Scan for the cell matching the given text and deliver its [X, Y] coordinate at center. 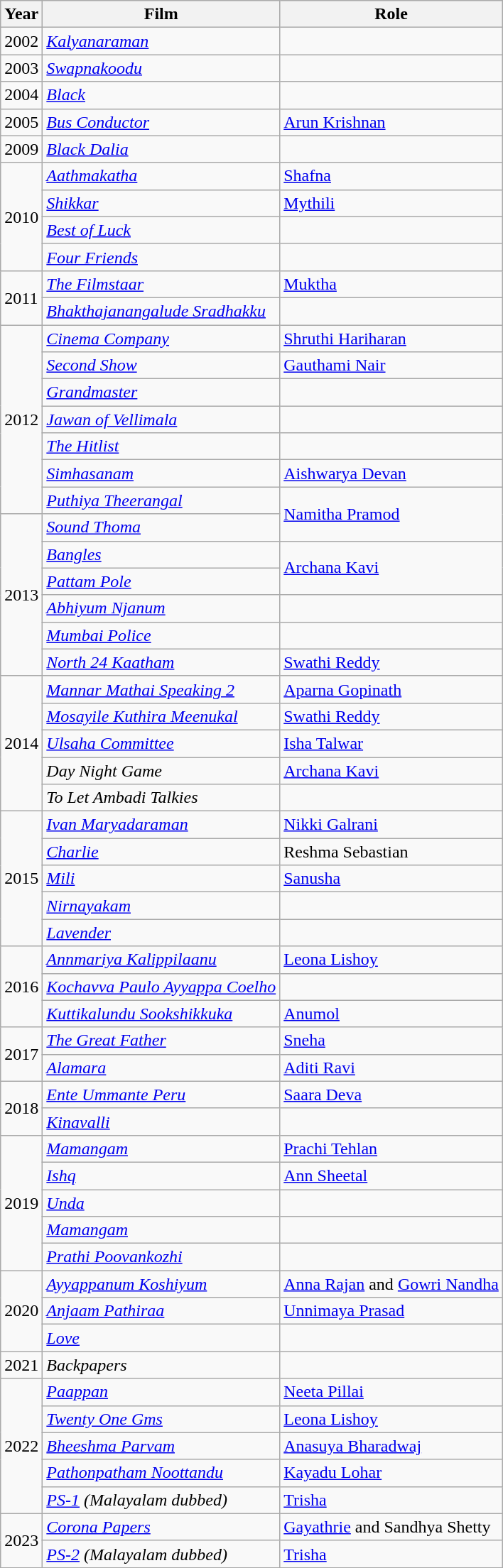
Bus Conductor [161, 122]
Ulsaha Committee [161, 743]
Sound Thoma [161, 527]
Sneha [391, 1041]
Kochavva Paulo Ayyappa Coelho [161, 987]
To Let Ambadi Talkies [161, 798]
Kayadu Lohar [391, 1473]
Annmariya Kalippilaanu [161, 960]
PS-1 (Malayalam dubbed) [161, 1500]
Mumbai Police [161, 635]
Grandmaster [161, 393]
Abhiyum Njanum [161, 608]
2016 [21, 987]
Four Friends [161, 257]
2013 [21, 595]
2003 [21, 68]
Lavender [161, 933]
Twenty One Gms [161, 1419]
Saara Deva [391, 1095]
Role [391, 14]
Kinavalli [161, 1122]
Aparna Gopinath [391, 689]
Aishwarya Devan [391, 473]
Unnimaya Prasad [391, 1311]
Day Night Game [161, 770]
2010 [21, 216]
2004 [21, 95]
Gauthami Nair [391, 366]
Neeta Pillai [391, 1392]
Shikkar [161, 203]
2012 [21, 420]
Nirnayakam [161, 906]
Film [161, 14]
Bheeshma Parvam [161, 1446]
Ivan Maryadaraman [161, 825]
Puthiya Theerangal [161, 500]
Jawan of Vellimala [161, 420]
Alamara [161, 1068]
Simhasanam [161, 473]
Shruthi Hariharan [391, 339]
Muktha [391, 284]
2018 [21, 1108]
2005 [21, 122]
Ayyappanum Koshiyum [161, 1284]
2009 [21, 149]
2021 [21, 1365]
Anjaam Pathiraa [161, 1311]
Namitha Pramod [391, 514]
2020 [21, 1311]
Mili [161, 879]
Bangles [161, 554]
Kuttikalundu Sookshikkuka [161, 1014]
Bhakthajanangalude Sradhakku [161, 311]
Aditi Ravi [391, 1068]
2015 [21, 879]
Best of Luck [161, 230]
The Great Father [161, 1041]
Cinema Company [161, 339]
2023 [21, 1540]
Aathmakatha [161, 176]
Reshma Sebastian [391, 852]
Unda [161, 1203]
Black [161, 95]
Love [161, 1338]
2022 [21, 1446]
Anumol [391, 1014]
Mosayile Kuthira Meenukal [161, 716]
Paappan [161, 1392]
Prachi Tehlan [391, 1148]
Arun Krishnan [391, 122]
Ishq [161, 1175]
2014 [21, 743]
Kalyanaraman [161, 41]
The Hitlist [161, 446]
Mythili [391, 203]
Ente Ummante Peru [161, 1095]
The Filmstaar [161, 284]
Year [21, 14]
Mannar Mathai Speaking 2 [161, 689]
2019 [21, 1202]
Shafna [391, 176]
Gayathrie and Sandhya Shetty [391, 1527]
Ann Sheetal [391, 1175]
Pathonpatham Noottandu [161, 1473]
Pattam Pole [161, 581]
Prathi Poovankozhi [161, 1257]
PS-2 (Malayalam dubbed) [161, 1554]
Charlie [161, 852]
Black Dalia [161, 149]
Swapnakoodu [161, 68]
Second Show [161, 366]
2017 [21, 1054]
2011 [21, 297]
Corona Papers [161, 1527]
Backpapers [161, 1365]
2002 [21, 41]
Anna Rajan and Gowri Nandha [391, 1284]
North 24 Kaatham [161, 662]
Sanusha [391, 879]
Isha Talwar [391, 743]
Anasuya Bharadwaj [391, 1446]
Nikki Galrani [391, 825]
